Return [x, y] of the center of cell containing provided text 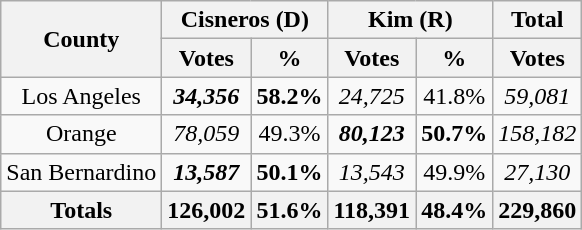
27,130 [538, 172]
13,587 [206, 172]
48.4% [454, 210]
229,860 [538, 210]
59,081 [538, 96]
49.9% [454, 172]
78,059 [206, 134]
80,123 [372, 134]
Kim (R) [410, 20]
50.7% [454, 134]
13,543 [372, 172]
126,002 [206, 210]
Orange [82, 134]
24,725 [372, 96]
Los Angeles [82, 96]
34,356 [206, 96]
49.3% [290, 134]
58.2% [290, 96]
San Bernardino [82, 172]
41.8% [454, 96]
County [82, 39]
Total [538, 20]
50.1% [290, 172]
118,391 [372, 210]
Totals [82, 210]
Cisneros (D) [245, 20]
51.6% [290, 210]
158,182 [538, 134]
